Extract the (X, Y) coordinate from the center of the cell holding the provided text.  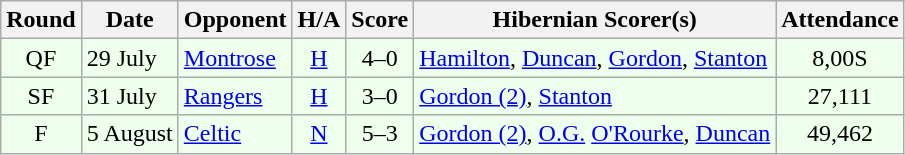
QF (41, 58)
5–3 (380, 134)
SF (41, 96)
27,111 (840, 96)
F (41, 134)
3–0 (380, 96)
Opponent (235, 20)
Gordon (2), Stanton (595, 96)
29 July (130, 58)
8,00S (840, 58)
Rangers (235, 96)
4–0 (380, 58)
Montrose (235, 58)
31 July (130, 96)
5 August (130, 134)
Date (130, 20)
Score (380, 20)
Gordon (2), O.G. O'Rourke, Duncan (595, 134)
Attendance (840, 20)
Celtic (235, 134)
H/A (319, 20)
Round (41, 20)
Hamilton, Duncan, Gordon, Stanton (595, 58)
49,462 (840, 134)
N (319, 134)
Hibernian Scorer(s) (595, 20)
